Locate the cell with the specified text and output its [X, Y] center coordinate. 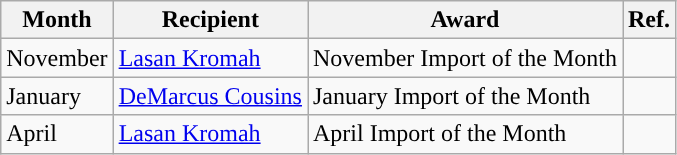
Month [57, 20]
Recipient [210, 20]
November [57, 58]
January [57, 96]
April [57, 134]
April Import of the Month [466, 134]
Ref. [648, 20]
January Import of the Month [466, 96]
Award [466, 20]
DeMarcus Cousins [210, 96]
November Import of the Month [466, 58]
